Detect which cell encompasses the target text, then output its (x, y) center coordinate. 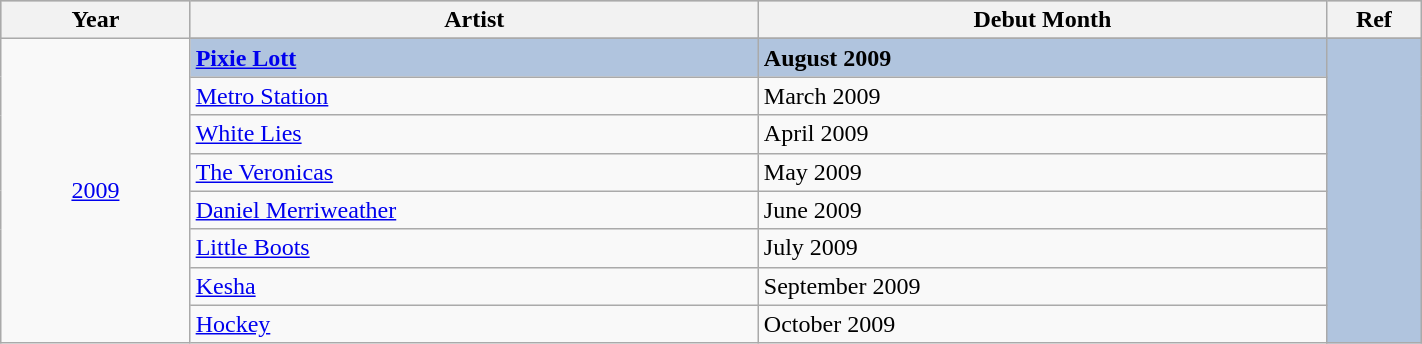
Little Boots (474, 248)
September 2009 (1042, 286)
Pixie Lott (474, 58)
Ref (1374, 20)
Hockey (474, 324)
July 2009 (1042, 248)
April 2009 (1042, 134)
June 2009 (1042, 210)
August 2009 (1042, 58)
2009 (96, 191)
Artist (474, 20)
Daniel Merriweather (474, 210)
October 2009 (1042, 324)
Debut Month (1042, 20)
White Lies (474, 134)
Year (96, 20)
Kesha (474, 286)
The Veronicas (474, 172)
Metro Station (474, 96)
March 2009 (1042, 96)
May 2009 (1042, 172)
